Return (X, Y) of the center of cell containing provided text 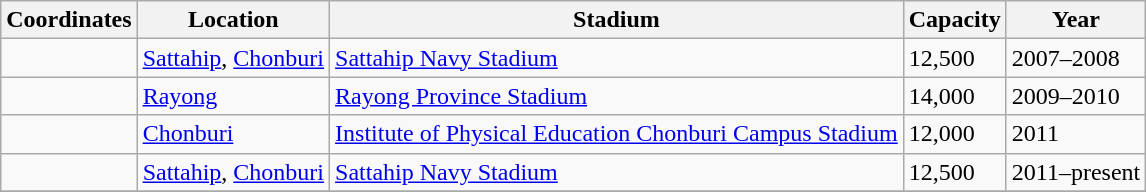
12,000 (954, 134)
2009–2010 (1076, 96)
Institute of Physical Education Chonburi Campus Stadium (617, 134)
2007–2008 (1076, 58)
Year (1076, 20)
Coordinates (69, 20)
Location (233, 20)
Capacity (954, 20)
Stadium (617, 20)
Chonburi (233, 134)
Rayong Province Stadium (617, 96)
2011 (1076, 134)
Rayong (233, 96)
2011–present (1076, 172)
14,000 (954, 96)
